Output the (x, y) coordinate of the center of the cell containing the given text.  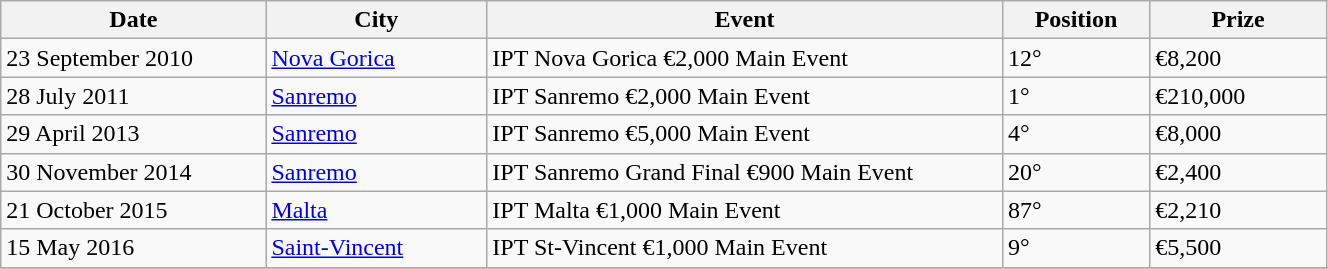
4° (1076, 134)
Date (134, 20)
30 November 2014 (134, 172)
Malta (376, 210)
€5,500 (1238, 248)
€8,200 (1238, 58)
IPT Sanremo €5,000 Main Event (745, 134)
Saint-Vincent (376, 248)
€2,210 (1238, 210)
IPT Nova Gorica €2,000 Main Event (745, 58)
€8,000 (1238, 134)
12° (1076, 58)
20° (1076, 172)
City (376, 20)
€210,000 (1238, 96)
29 April 2013 (134, 134)
1° (1076, 96)
IPT Malta €1,000 Main Event (745, 210)
21 October 2015 (134, 210)
Event (745, 20)
87° (1076, 210)
Position (1076, 20)
IPT St-Vincent €1,000 Main Event (745, 248)
9° (1076, 248)
23 September 2010 (134, 58)
IPT Sanremo €2,000 Main Event (745, 96)
IPT Sanremo Grand Final €900 Main Event (745, 172)
15 May 2016 (134, 248)
Prize (1238, 20)
€2,400 (1238, 172)
28 July 2011 (134, 96)
Nova Gorica (376, 58)
